Locate the cell with the specified text and output its [X, Y] center coordinate. 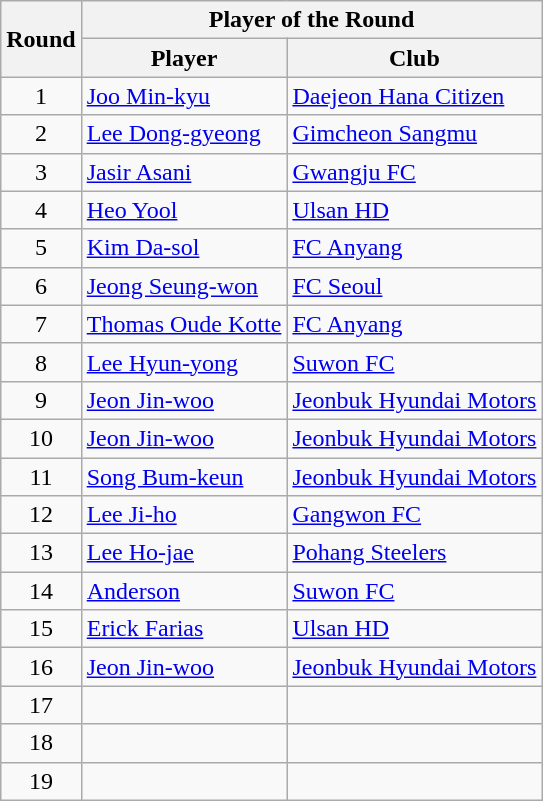
4 [41, 210]
17 [41, 705]
Lee Hyun-yong [184, 362]
14 [41, 591]
Player of the Round [312, 20]
Lee Dong-gyeong [184, 134]
FC Seoul [414, 286]
Erick Farias [184, 629]
Anderson [184, 591]
18 [41, 743]
Gwangju FC [414, 172]
Lee Ji-ho [184, 515]
Gangwon FC [414, 515]
8 [41, 362]
Lee Ho-jae [184, 553]
Heo Yool [184, 210]
Club [414, 58]
Song Bum-keun [184, 477]
Joo Min-kyu [184, 96]
15 [41, 629]
16 [41, 667]
Jeong Seung-won [184, 286]
Gimcheon Sangmu [414, 134]
9 [41, 400]
12 [41, 515]
Thomas Oude Kotte [184, 324]
Pohang Steelers [414, 553]
10 [41, 438]
11 [41, 477]
Round [41, 39]
2 [41, 134]
Kim Da-sol [184, 248]
Daejeon Hana Citizen [414, 96]
7 [41, 324]
Player [184, 58]
6 [41, 286]
13 [41, 553]
5 [41, 248]
1 [41, 96]
3 [41, 172]
Jasir Asani [184, 172]
19 [41, 781]
